Find where the given text appears and provide that cell's center as [x, y] coordinate. 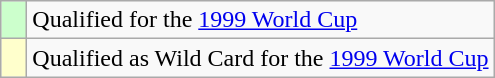
Qualified as Wild Card for the 1999 World Cup [260, 58]
Qualified for the 1999 World Cup [260, 20]
